Locate the cell with the specified text and output its [X, Y] center coordinate. 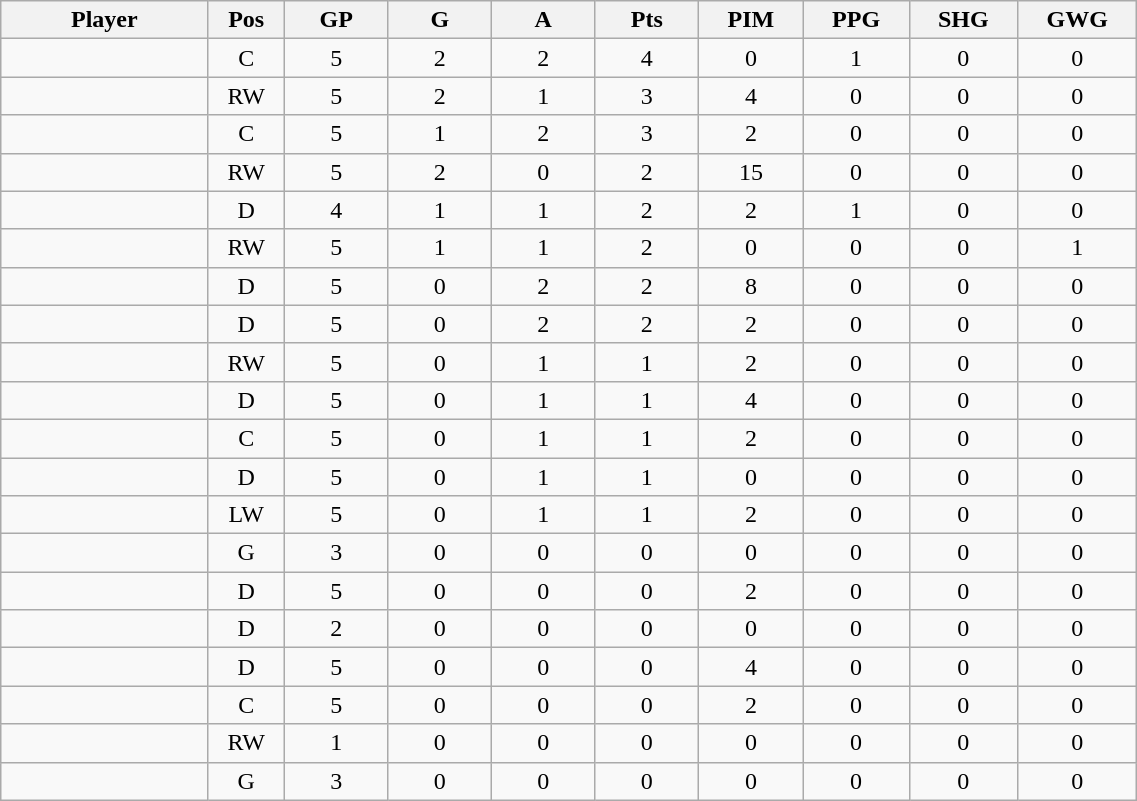
GP [336, 20]
A [544, 20]
8 [752, 286]
PIM [752, 20]
GWG [1078, 20]
PPG [856, 20]
Pos [246, 20]
Pts [647, 20]
SHG [964, 20]
LW [246, 515]
15 [752, 172]
Player [104, 20]
